Extract the (X, Y) coordinate from the center of the cell holding the provided text.  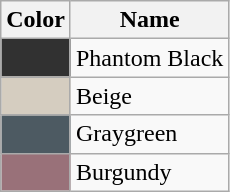
Burgundy (149, 172)
Phantom Black (149, 58)
Graygreen (149, 134)
Beige (149, 96)
Name (149, 20)
Color (36, 20)
